From the cell containing the given text, extract its center point as [x, y] coordinate. 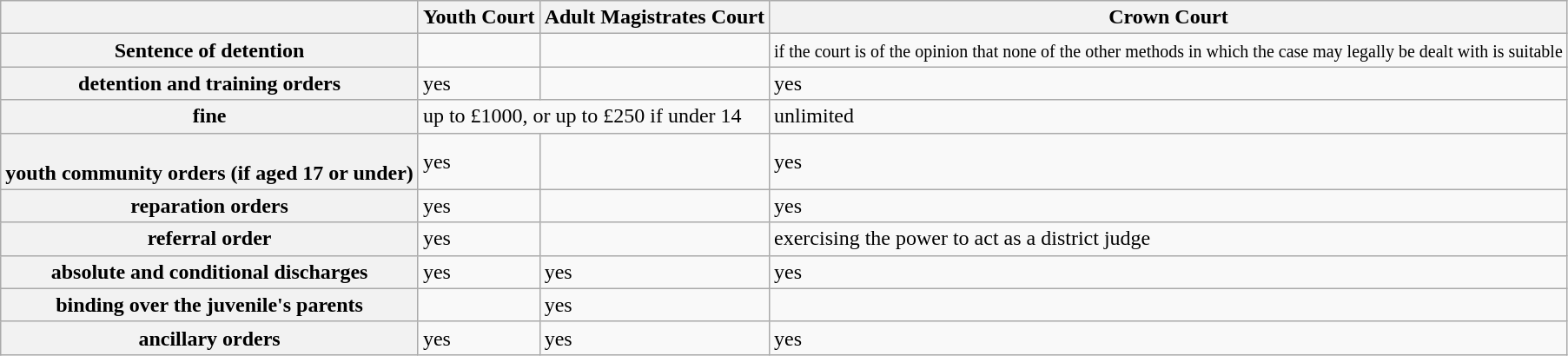
detention and training orders [210, 83]
up to £1000, or up to £250 if under 14 [593, 116]
fine [210, 116]
Crown Court [1168, 17]
absolute and conditional discharges [210, 272]
reparation orders [210, 206]
binding over the juvenile's parents [210, 305]
ancillary orders [210, 338]
unlimited [1168, 116]
Sentence of detention [210, 50]
exercising the power to act as a district judge [1168, 239]
Adult Magistrates Court [654, 17]
youth community orders (if aged 17 or under) [210, 162]
if the court is of the opinion that none of the other methods in which the case may legally be dealt with is suitable [1168, 50]
Youth Court [479, 17]
referral order [210, 239]
